Detect which cell encompasses the target text, then output its (x, y) center coordinate. 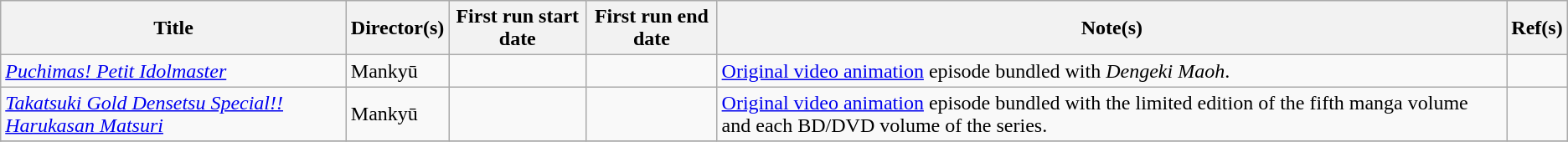
Puchimas! Petit Idolmaster (174, 71)
Director(s) (397, 28)
Original video animation episode bundled with the limited edition of the fifth manga volume and each BD/DVD volume of the series. (1112, 114)
First run start date (518, 28)
Original video animation episode bundled with Dengeki Maoh. (1112, 71)
Ref(s) (1537, 28)
Note(s) (1112, 28)
Takatsuki Gold Densetsu Special!! Harukasan Matsuri (174, 114)
First run end date (652, 28)
Title (174, 28)
